From the cell containing the given text, extract its center point as [x, y] coordinate. 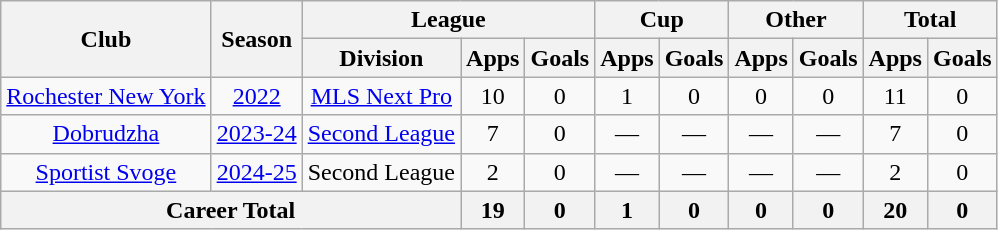
Total [930, 20]
2023-24 [256, 134]
Club [106, 39]
Sportist Svoge [106, 172]
Cup [662, 20]
10 [493, 96]
Division [381, 58]
2024-25 [256, 172]
League [448, 20]
Season [256, 39]
Dobrudzha [106, 134]
Rochester New York [106, 96]
MLS Next Pro [381, 96]
11 [895, 96]
19 [493, 210]
2022 [256, 96]
Career Total [231, 210]
Other [796, 20]
20 [895, 210]
